From the cell containing the given text, extract its center point as (X, Y) coordinate. 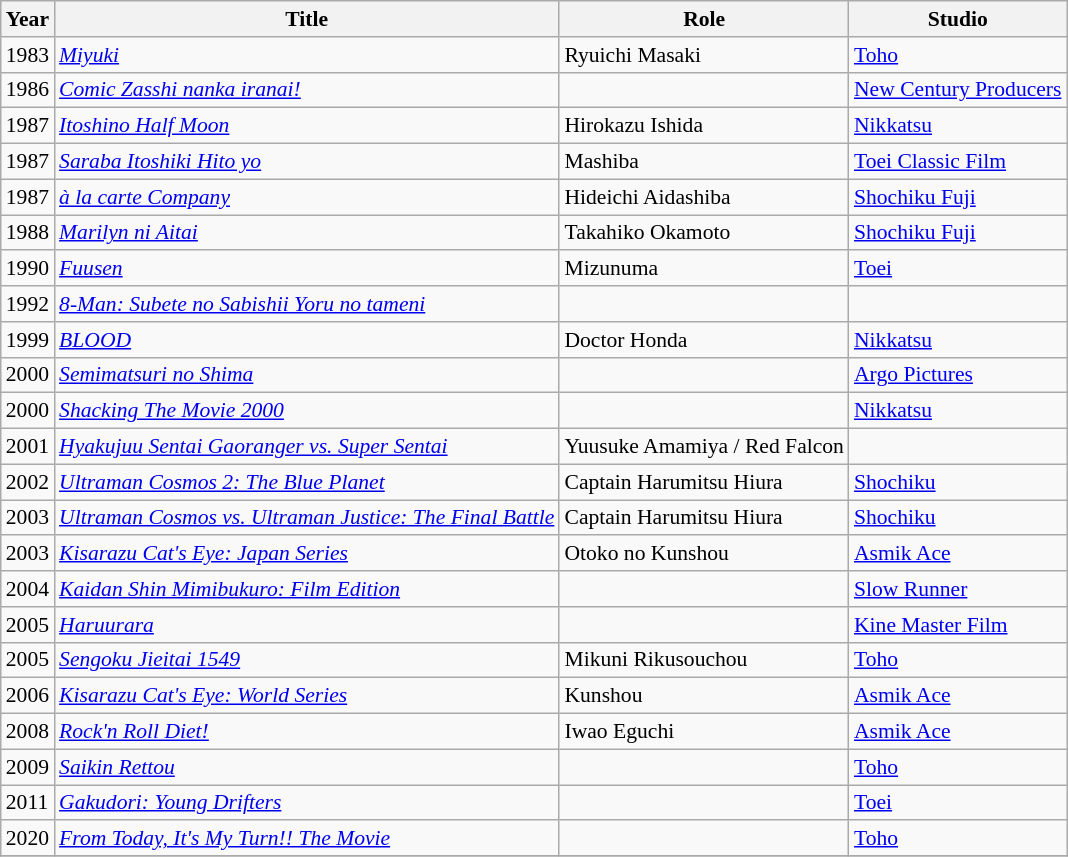
Ultraman Cosmos 2: The Blue Planet (306, 482)
Shacking The Movie 2000 (306, 411)
Miyuki (306, 55)
Kunshou (704, 696)
Saikin Rettou (306, 767)
Kisarazu Cat's Eye: World Series (306, 696)
Sengoku Jieitai 1549 (306, 660)
Otoko no Kunshou (704, 554)
Fuusen (306, 269)
2020 (28, 839)
New Century Producers (958, 90)
1999 (28, 340)
Studio (958, 19)
Title (306, 19)
Hirokazu Ishida (704, 126)
Itoshino Half Moon (306, 126)
Mikuni Rikusouchou (704, 660)
2001 (28, 447)
Mashiba (704, 162)
2011 (28, 803)
BLOOD (306, 340)
Saraba Itoshiki Hito yo (306, 162)
Role (704, 19)
2009 (28, 767)
1992 (28, 304)
Marilyn ni Aitai (306, 233)
Kine Master Film (958, 625)
1988 (28, 233)
Argo Pictures (958, 375)
Semimatsuri no Shima (306, 375)
Kaidan Shin Mimibukuro: Film Edition (306, 589)
1983 (28, 55)
Takahiko Okamoto (704, 233)
Year (28, 19)
Iwao Eguchi (704, 732)
Hyakujuu Sentai Gaoranger vs. Super Sentai (306, 447)
1986 (28, 90)
Slow Runner (958, 589)
From Today, It's My Turn!! The Movie (306, 839)
Mizunuma (704, 269)
Toei Classic Film (958, 162)
Comic Zasshi nanka iranai! (306, 90)
Kisarazu Cat's Eye: Japan Series (306, 554)
2008 (28, 732)
8-Man: Subete no Sabishii Yoru no tameni (306, 304)
1990 (28, 269)
Gakudori: Young Drifters (306, 803)
2002 (28, 482)
Doctor Honda (704, 340)
Haruurara (306, 625)
Yuusuke Amamiya / Red Falcon (704, 447)
Ryuichi Masaki (704, 55)
Rock'n Roll Diet! (306, 732)
Ultraman Cosmos vs. Ultraman Justice: The Final Battle (306, 518)
à la carte Company (306, 197)
2004 (28, 589)
2006 (28, 696)
Hideichi Aidashiba (704, 197)
